Provide the (X, Y) coordinate of the cell's center where the given text is located.  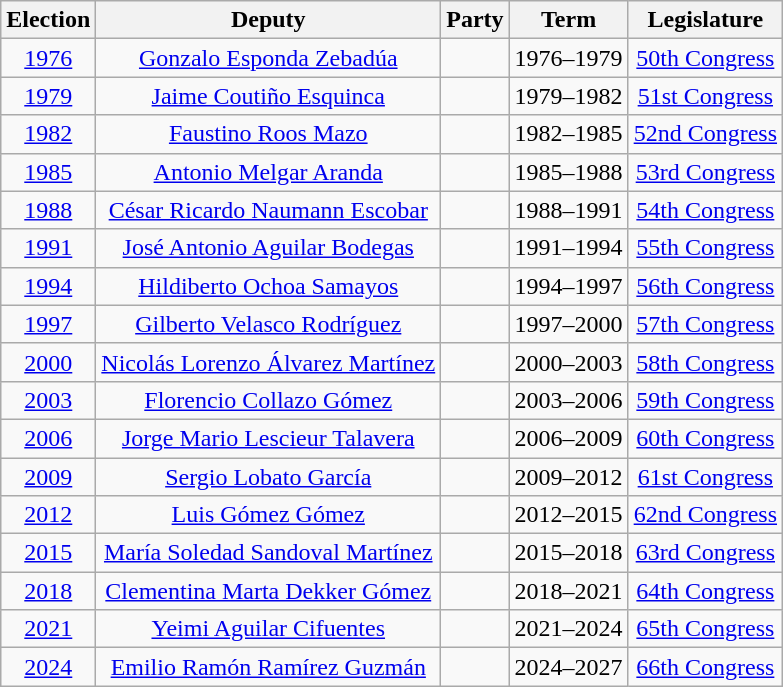
2024–2027 (568, 667)
1988 (48, 210)
Clementina Marta Dekker Gómez (268, 591)
Hildiberto Ochoa Samayos (268, 286)
Yeimi Aguilar Cifuentes (268, 629)
2003–2006 (568, 400)
1997–2000 (568, 324)
María Soledad Sandoval Martínez (268, 553)
Election (48, 20)
51st Congress (705, 96)
2000 (48, 362)
Party (475, 20)
66th Congress (705, 667)
Term (568, 20)
2009–2012 (568, 477)
1982 (48, 134)
1982–1985 (568, 134)
61st Congress (705, 477)
1994 (48, 286)
1991–1994 (568, 248)
Sergio Lobato García (268, 477)
César Ricardo Naumann Escobar (268, 210)
Emilio Ramón Ramírez Guzmán (268, 667)
55th Congress (705, 248)
2015 (48, 553)
2006–2009 (568, 438)
62nd Congress (705, 515)
Gonzalo Esponda Zebadúa (268, 58)
Deputy (268, 20)
52nd Congress (705, 134)
1979 (48, 96)
Florencio Collazo Gómez (268, 400)
57th Congress (705, 324)
2018–2021 (568, 591)
1985 (48, 172)
1985–1988 (568, 172)
2018 (48, 591)
2003 (48, 400)
56th Congress (705, 286)
José Antonio Aguilar Bodegas (268, 248)
1979–1982 (568, 96)
2006 (48, 438)
Jaime Coutiño Esquinca (268, 96)
58th Congress (705, 362)
2012 (48, 515)
2021 (48, 629)
64th Congress (705, 591)
1994–1997 (568, 286)
59th Congress (705, 400)
Jorge Mario Lescieur Talavera (268, 438)
1988–1991 (568, 210)
2015–2018 (568, 553)
1997 (48, 324)
Legislature (705, 20)
50th Congress (705, 58)
Faustino Roos Mazo (268, 134)
2009 (48, 477)
1976 (48, 58)
65th Congress (705, 629)
Gilberto Velasco Rodríguez (268, 324)
1991 (48, 248)
60th Congress (705, 438)
Nicolás Lorenzo Álvarez Martínez (268, 362)
63rd Congress (705, 553)
Luis Gómez Gómez (268, 515)
2021–2024 (568, 629)
53rd Congress (705, 172)
54th Congress (705, 210)
2024 (48, 667)
Antonio Melgar Aranda (268, 172)
1976–1979 (568, 58)
2012–2015 (568, 515)
2000–2003 (568, 362)
